Return the (X, Y) coordinate for the center point of the cell that contains the specified text.  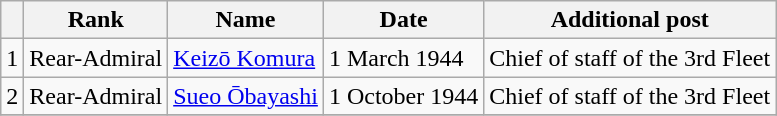
2 (12, 96)
Name (246, 20)
Sueo Ōbayashi (246, 96)
Rank (96, 20)
Additional post (630, 20)
1 October 1944 (403, 96)
1 March 1944 (403, 58)
Date (403, 20)
Keizō Komura (246, 58)
1 (12, 58)
